Detect which cell encompasses the target text, then output its [x, y] center coordinate. 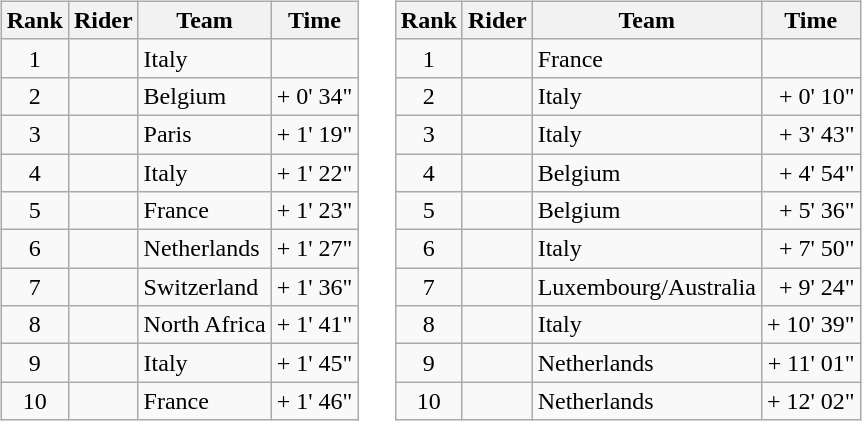
+ 0' 10" [810, 96]
North Africa [204, 325]
+ 1' 41" [314, 325]
+ 4' 54" [810, 173]
Paris [204, 134]
+ 1' 19" [314, 134]
+ 1' 22" [314, 173]
+ 7' 50" [810, 249]
+ 1' 36" [314, 287]
+ 11' 01" [810, 363]
+ 12' 02" [810, 401]
+ 1' 27" [314, 249]
+ 9' 24" [810, 287]
+ 0' 34" [314, 96]
+ 1' 46" [314, 401]
+ 3' 43" [810, 134]
Switzerland [204, 287]
Luxembourg/Australia [646, 287]
+ 10' 39" [810, 325]
+ 1' 45" [314, 363]
+ 1' 23" [314, 211]
+ 5' 36" [810, 211]
